Output the (x, y) coordinate of the center of the cell containing the given text.  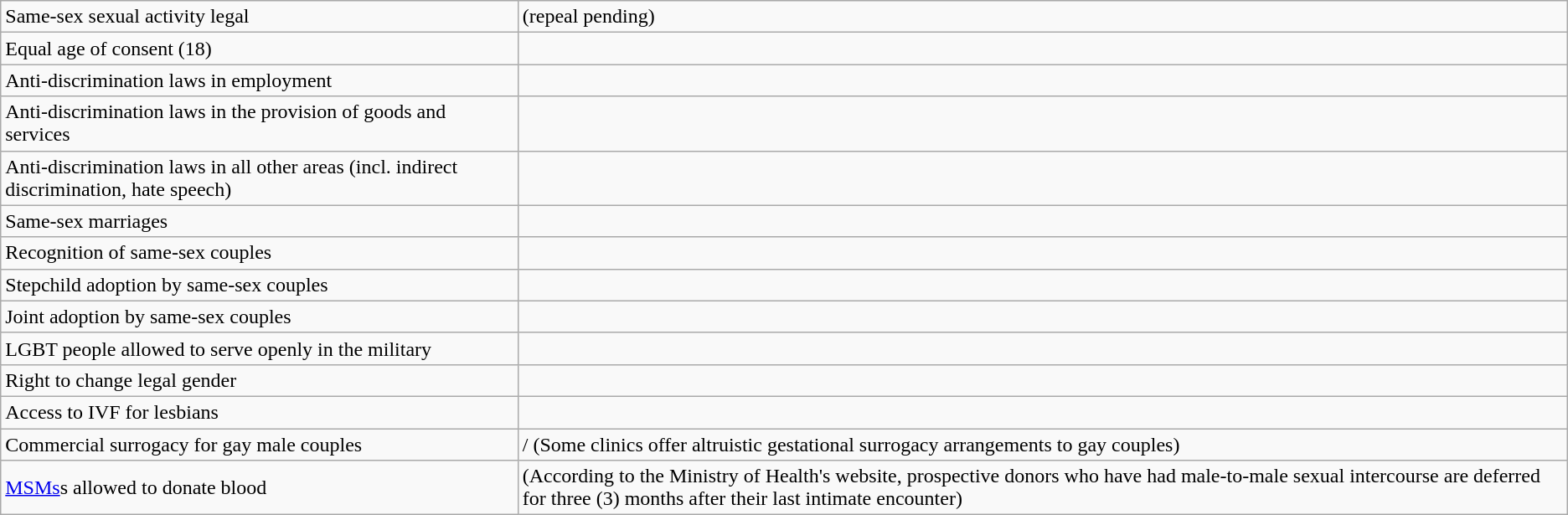
(repeal pending) (1042, 17)
Equal age of consent (18) (260, 49)
Same-sex sexual activity legal (260, 17)
LGBT people allowed to serve openly in the military (260, 348)
Stepchild adoption by same-sex couples (260, 285)
Right to change legal gender (260, 380)
Anti-discrimination laws in all other areas (incl. indirect discrimination, hate speech) (260, 178)
/ (Some clinics offer altruistic gestational surrogacy arrangements to gay couples) (1042, 445)
Anti-discrimination laws in employment (260, 80)
Recognition of same-sex couples (260, 253)
Commercial surrogacy for gay male couples (260, 445)
Anti-discrimination laws in the provision of goods and services (260, 124)
Same-sex marriages (260, 221)
Access to IVF for lesbians (260, 412)
MSMss allowed to donate blood (260, 487)
Joint adoption by same-sex couples (260, 317)
